Output the [x, y] coordinate of the center of the cell containing the given text.  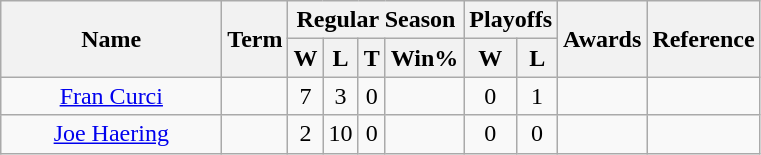
Reference [704, 39]
7 [306, 96]
Term [255, 39]
10 [340, 134]
Name [112, 39]
Joe Haering [112, 134]
Fran Curci [112, 96]
Awards [602, 39]
Playoffs [511, 20]
1 [538, 96]
Win% [424, 58]
2 [306, 134]
Regular Season [376, 20]
3 [340, 96]
T [372, 58]
